Return the [X, Y] coordinate for the center point of the cell that contains the specified text.  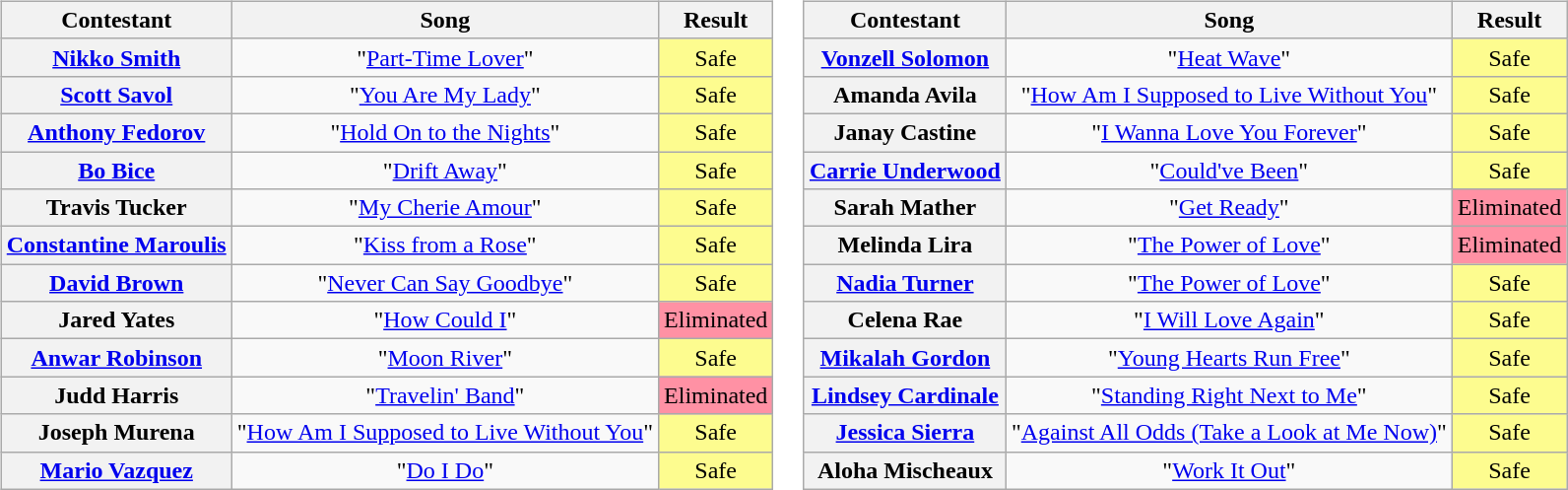
Scott Savol [116, 95]
"My Cherie Amour" [445, 208]
Celena Rae [904, 320]
"I Wanna Love You Forever" [1229, 132]
Travis Tucker [116, 208]
Joseph Murena [116, 433]
Bo Bice [116, 171]
"Hold On to the Nights" [445, 132]
"Young Hearts Run Free" [1229, 358]
Aloha Mischeaux [904, 470]
Melinda Lira [904, 245]
Anthony Fedorov [116, 132]
"Standing Right Next to Me" [1229, 395]
Nadia Turner [904, 283]
"Moon River" [445, 358]
"Do I Do" [445, 470]
"Against All Odds (Take a Look at Me Now)" [1229, 433]
Jared Yates [116, 320]
"Could've Been" [1229, 171]
Carrie Underwood [904, 171]
"You Are My Lady" [445, 95]
"Kiss from a Rose" [445, 245]
Constantine Maroulis [116, 245]
David Brown [116, 283]
Mikalah Gordon [904, 358]
Vonzell Solomon [904, 57]
Lindsey Cardinale [904, 395]
Janay Castine [904, 132]
"Work It Out" [1229, 470]
"I Will Love Again" [1229, 320]
Jessica Sierra [904, 433]
Mario Vazquez [116, 470]
"Heat Wave" [1229, 57]
"Part-Time Lover" [445, 57]
Nikko Smith [116, 57]
"Drift Away" [445, 171]
Judd Harris [116, 395]
"Get Ready" [1229, 208]
"Travelin' Band" [445, 395]
"How Could I" [445, 320]
Sarah Mather [904, 208]
Amanda Avila [904, 95]
"Never Can Say Goodbye" [445, 283]
Anwar Robinson [116, 358]
